Return [X, Y] of the center of cell containing provided text 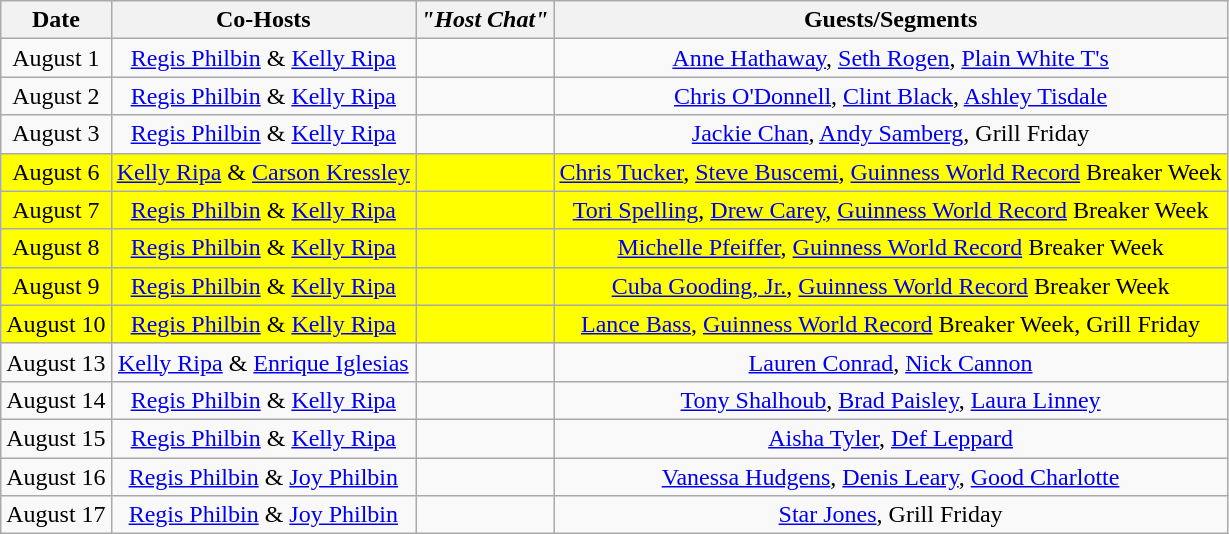
August 2 [56, 96]
August 6 [56, 172]
August 16 [56, 477]
August 10 [56, 324]
Vanessa Hudgens, Denis Leary, Good Charlotte [890, 477]
August 13 [56, 362]
Lauren Conrad, Nick Cannon [890, 362]
Michelle Pfeiffer, Guinness World Record Breaker Week [890, 248]
Tony Shalhoub, Brad Paisley, Laura Linney [890, 400]
Anne Hathaway, Seth Rogen, Plain White T's [890, 58]
August 14 [56, 400]
Kelly Ripa & Carson Kressley [263, 172]
Lance Bass, Guinness World Record Breaker Week, Grill Friday [890, 324]
"Host Chat" [485, 20]
Date [56, 20]
Aisha Tyler, Def Leppard [890, 438]
Co-Hosts [263, 20]
August 3 [56, 134]
Chris Tucker, Steve Buscemi, Guinness World Record Breaker Week [890, 172]
August 17 [56, 515]
Tori Spelling, Drew Carey, Guinness World Record Breaker Week [890, 210]
August 15 [56, 438]
Kelly Ripa & Enrique Iglesias [263, 362]
August 7 [56, 210]
August 9 [56, 286]
Jackie Chan, Andy Samberg, Grill Friday [890, 134]
Cuba Gooding, Jr., Guinness World Record Breaker Week [890, 286]
Chris O'Donnell, Clint Black, Ashley Tisdale [890, 96]
Star Jones, Grill Friday [890, 515]
Guests/Segments [890, 20]
August 1 [56, 58]
August 8 [56, 248]
